Determine the [X, Y] coordinate at the center of the cell enclosing the given text.  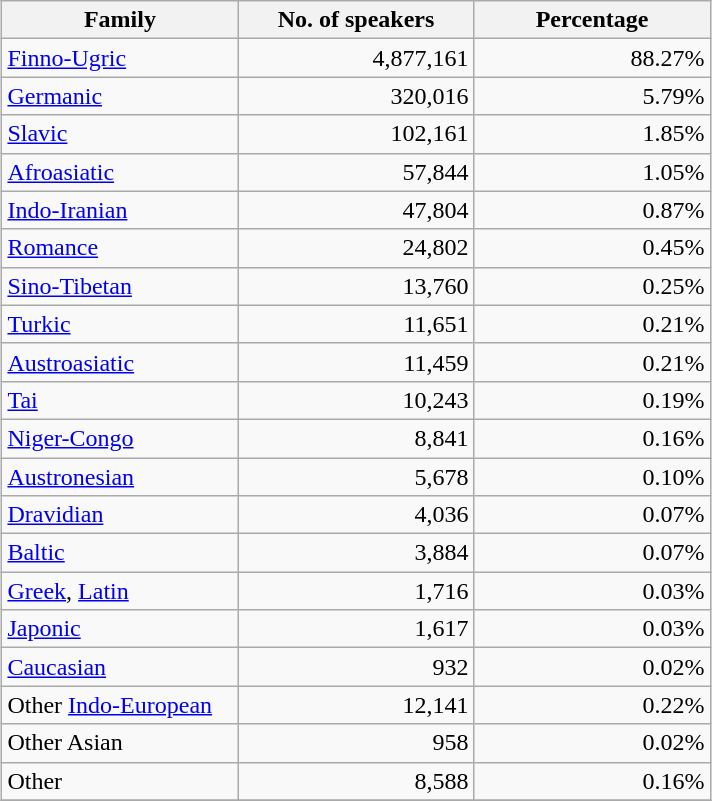
0.25% [592, 286]
Turkic [120, 324]
Baltic [120, 553]
1,716 [356, 591]
5,678 [356, 477]
24,802 [356, 248]
Afroasiatic [120, 172]
Finno-Ugric [120, 58]
11,651 [356, 324]
4,877,161 [356, 58]
Japonic [120, 629]
0.87% [592, 210]
102,161 [356, 134]
Percentage [592, 20]
Other [120, 781]
Niger-Congo [120, 438]
8,588 [356, 781]
320,016 [356, 96]
0.10% [592, 477]
No. of speakers [356, 20]
Indo-Iranian [120, 210]
0.19% [592, 400]
1,617 [356, 629]
Caucasian [120, 667]
57,844 [356, 172]
Sino-Tibetan [120, 286]
8,841 [356, 438]
Slavic [120, 134]
Greek, Latin [120, 591]
1.05% [592, 172]
47,804 [356, 210]
88.27% [592, 58]
1.85% [592, 134]
Austroasiatic [120, 362]
Dravidian [120, 515]
Other Indo-European [120, 705]
13,760 [356, 286]
0.22% [592, 705]
932 [356, 667]
Romance [120, 248]
Tai [120, 400]
4,036 [356, 515]
958 [356, 743]
Germanic [120, 96]
11,459 [356, 362]
Austronesian [120, 477]
0.45% [592, 248]
12,141 [356, 705]
10,243 [356, 400]
5.79% [592, 96]
Family [120, 20]
3,884 [356, 553]
Other Asian [120, 743]
